For the text-containing cell, return its midpoint in [x, y] coordinate format. 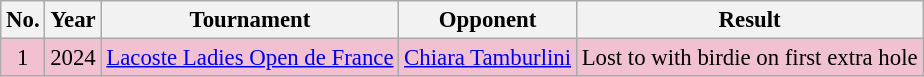
2024 [73, 58]
Year [73, 20]
Tournament [250, 20]
Result [750, 20]
Chiara Tamburlini [488, 58]
No. [23, 20]
Lacoste Ladies Open de France [250, 58]
Lost to with birdie on first extra hole [750, 58]
Opponent [488, 20]
1 [23, 58]
